Scan for the cell matching the given text and deliver its [X, Y] coordinate at center. 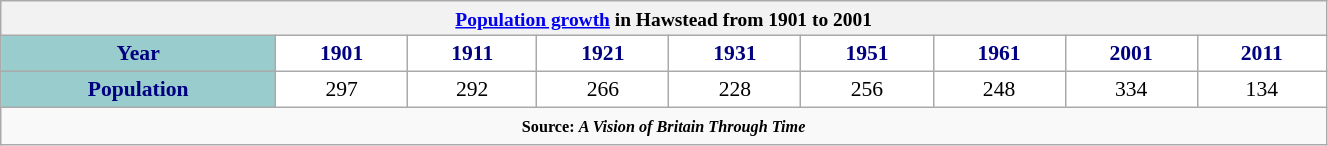
1951 [867, 54]
1921 [603, 54]
Population growth in Hawstead from 1901 to 2001 [664, 18]
1961 [999, 54]
256 [867, 90]
248 [999, 90]
1901 [342, 54]
297 [342, 90]
Source: A Vision of Britain Through Time [664, 126]
134 [1262, 90]
2011 [1262, 54]
Year [138, 54]
Population [138, 90]
228 [735, 90]
292 [472, 90]
1931 [735, 54]
266 [603, 90]
1911 [472, 54]
2001 [1131, 54]
334 [1131, 90]
